Return [x, y] of the center of cell containing provided text 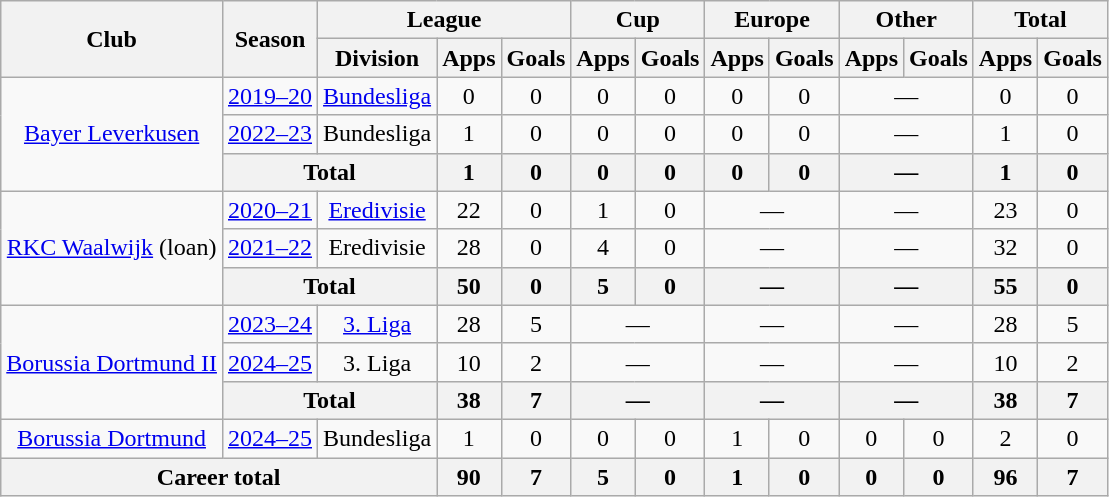
22 [469, 210]
2019–20 [270, 96]
2021–22 [270, 248]
Division [378, 58]
Career total [219, 477]
2020–21 [270, 210]
Season [270, 39]
2022–23 [270, 134]
Borussia Dortmund II [112, 362]
League [444, 20]
55 [1005, 286]
32 [1005, 248]
Borussia Dortmund [112, 438]
Bayer Leverkusen [112, 134]
4 [603, 248]
Cup [638, 20]
50 [469, 286]
Club [112, 39]
96 [1005, 477]
Europe [772, 20]
Other [906, 20]
RKC Waalwijk (loan) [112, 248]
23 [1005, 210]
2023–24 [270, 324]
90 [469, 477]
